Output the [X, Y] coordinate of the center of the cell containing the given text.  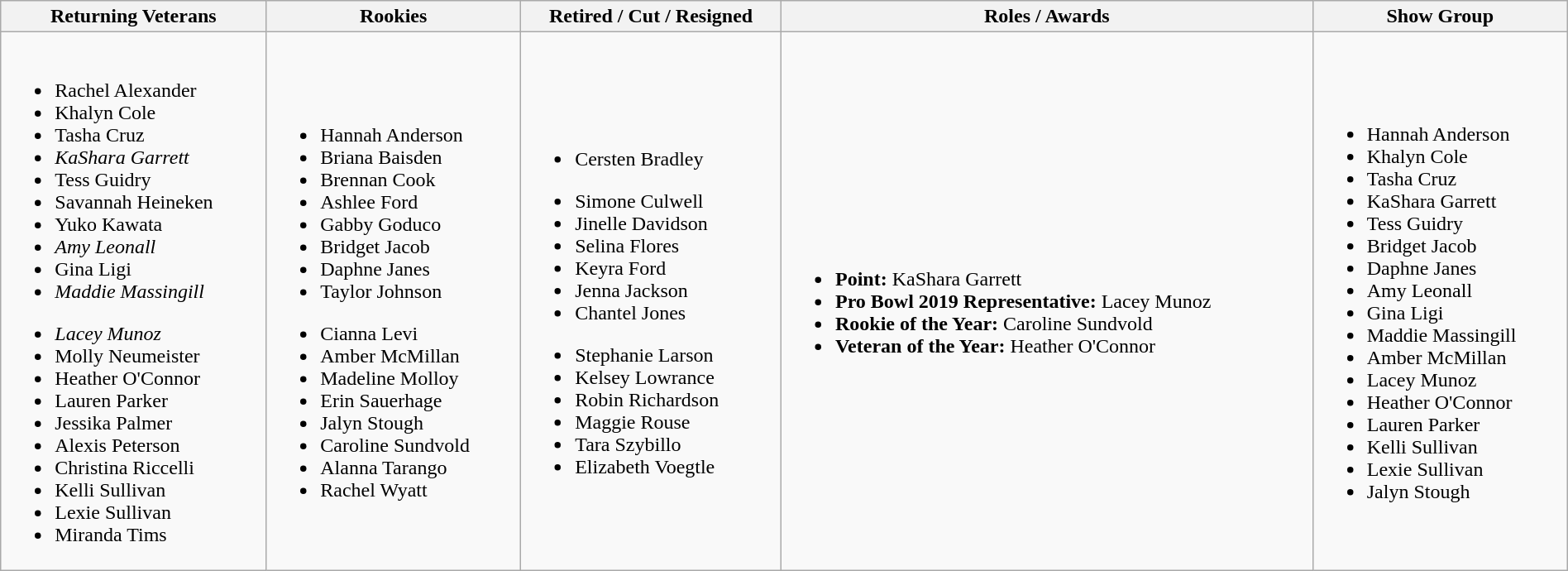
Show Group [1440, 17]
Roles / Awards [1047, 17]
Retired / Cut / Resigned [652, 17]
Returning Veterans [134, 17]
Point: KaShara GarrettPro Bowl 2019 Representative: Lacey MunozRookie of the Year: Caroline SundvoldVeteran of the Year: Heather O'Connor [1047, 301]
Rookies [394, 17]
